Return (x, y) of the center of cell containing provided text 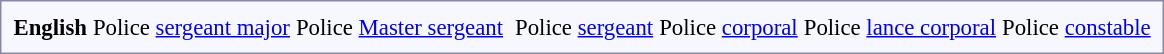
Police Master sergeant (399, 27)
English (50, 27)
Police sergeant major (191, 27)
Police sergeant (584, 27)
Police constable (1077, 27)
Police corporal (729, 27)
Police lance corporal (900, 27)
